Locate the cell with the specified text and output its [X, Y] center coordinate. 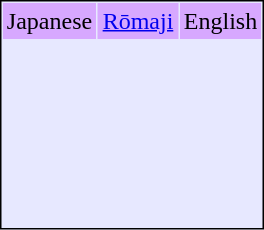
Rōmaji [138, 21]
Japanese [49, 21]
English [220, 21]
